Determine the (X, Y) coordinate at the center of the cell enclosing the given text.  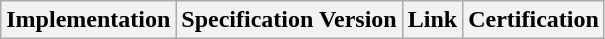
Specification Version (289, 20)
Certification (534, 20)
Link (432, 20)
Implementation (88, 20)
